Return the (X, Y) coordinate for the center point of the cell that contains the specified text.  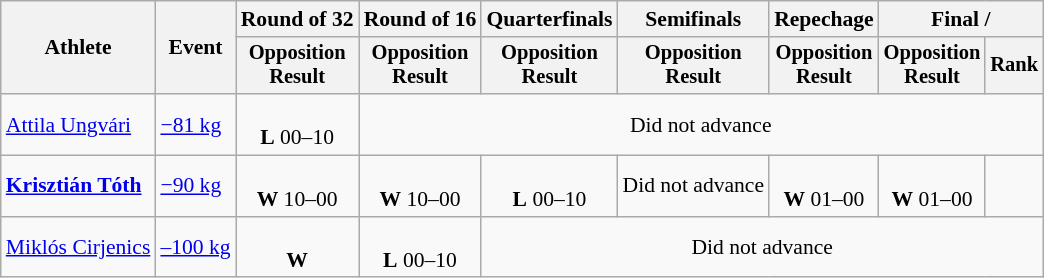
Final / (961, 19)
–100 kg (195, 248)
Quarterfinals (549, 19)
Event (195, 48)
Repechage (824, 19)
−81 kg (195, 124)
Attila Ungvári (78, 124)
W (298, 248)
Rank (1014, 66)
Semifinals (693, 19)
Miklós Cirjenics (78, 248)
Round of 32 (298, 19)
−90 kg (195, 186)
Athlete (78, 48)
Round of 16 (420, 19)
Krisztián Tóth (78, 186)
